Return [X, Y] of the center of cell containing provided text 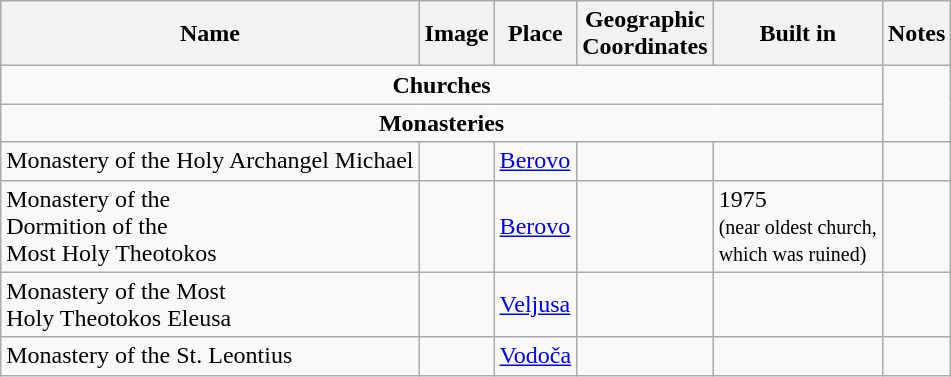
Veljusa [536, 304]
Monasteries [442, 123]
Name [210, 34]
Monastery of the Dormition of the Most Holy Theotokos [210, 226]
1975(near oldest church, which was ruined) [798, 226]
Monastery of the Most Holy Theotokos Eleusa [210, 304]
Churches [442, 85]
GeographicCoordinates [645, 34]
Notes [916, 34]
Monastery of the St. Leontius [210, 356]
Image [456, 34]
Monastery of the Holy Archangel Michael [210, 161]
Vodoča [536, 356]
Built in [798, 34]
Place [536, 34]
